Capture the cell that displays the provided text and extract its [X, Y] central coordinate. 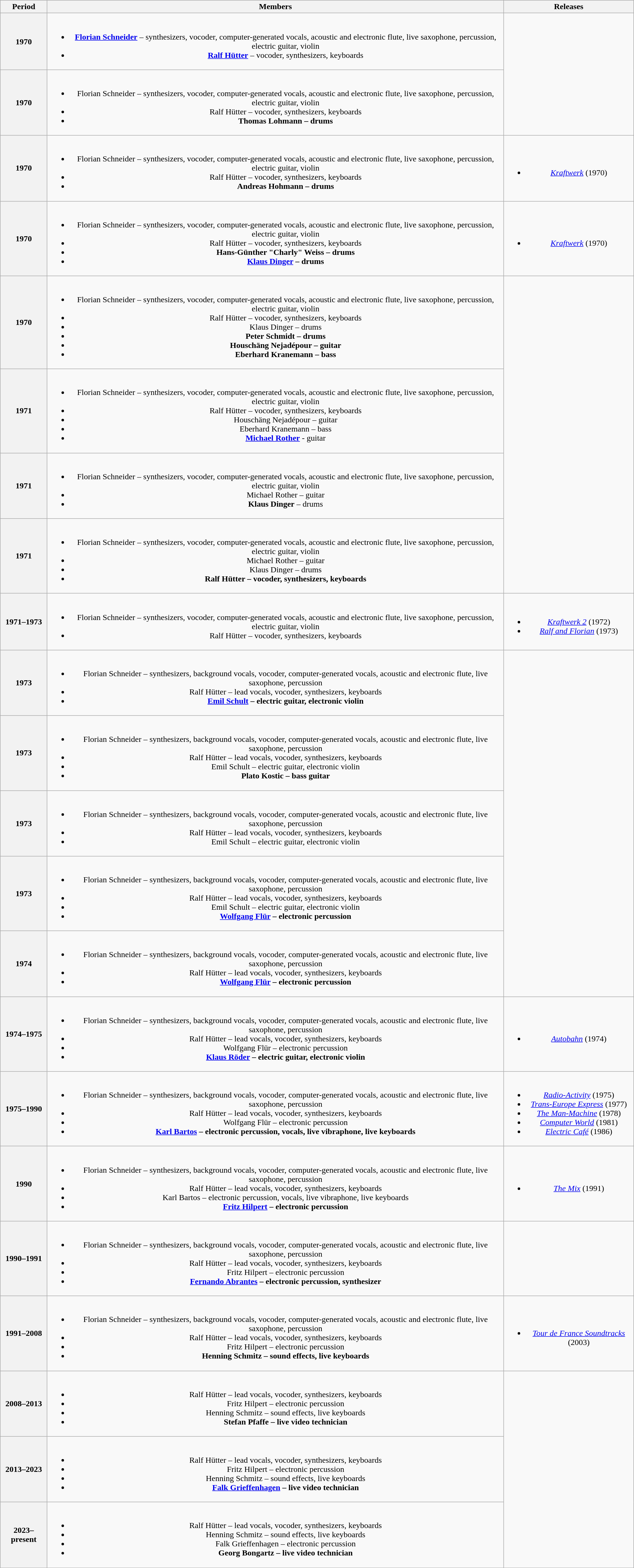
Autobahn (1974) [569, 1034]
1990 [24, 1184]
2008–2013 [24, 1404]
1975–1990 [24, 1109]
Releases [569, 7]
Tour de France Soundtracks (2003) [569, 1333]
The Mix (1991) [569, 1184]
2023–present [24, 1535]
1991–2008 [24, 1333]
1974–1975 [24, 1034]
Members [275, 7]
1990–1991 [24, 1258]
Kraftwerk 2 (1972)Ralf and Florian (1973) [569, 621]
2013–2023 [24, 1469]
Radio-Activity (1975)Trans-Europe Express (1977)The Man-Machine (1978)Computer World (1981)Electric Café (1986) [569, 1109]
1971–1973 [24, 621]
Period [24, 7]
1974 [24, 964]
